For the text-containing cell, return its midpoint in (x, y) coordinate format. 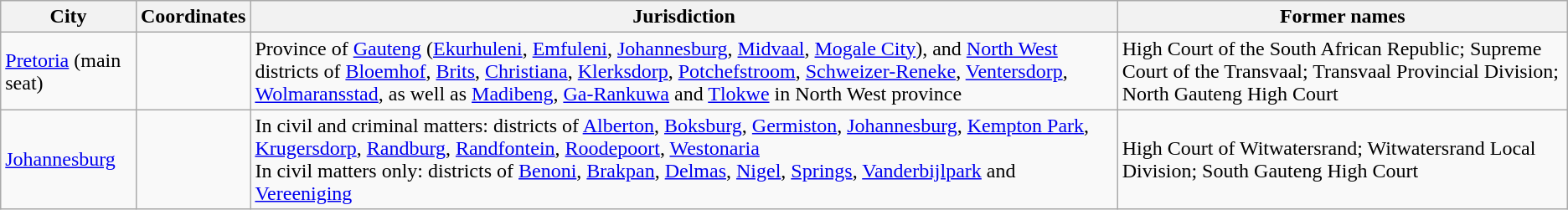
Jurisdiction (683, 17)
Pretoria (main seat) (69, 71)
Johannesburg (69, 159)
High Court of Witwatersrand; Witwatersrand Local Division; South Gauteng High Court (1342, 159)
City (69, 17)
Coordinates (193, 17)
Former names (1342, 17)
High Court of the South African Republic; Supreme Court of the Transvaal; Transvaal Provincial Division; North Gauteng High Court (1342, 71)
